Detect which cell encompasses the target text, then output its [X, Y] center coordinate. 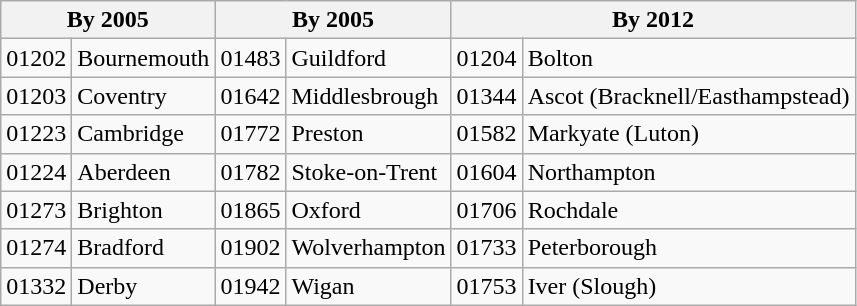
01753 [486, 286]
01224 [36, 172]
Rochdale [688, 210]
01772 [250, 134]
Brighton [144, 210]
Wolverhampton [368, 248]
Derby [144, 286]
Bolton [688, 58]
Bournemouth [144, 58]
01223 [36, 134]
01782 [250, 172]
Preston [368, 134]
01706 [486, 210]
Middlesbrough [368, 96]
Bradford [144, 248]
Ascot (Bracknell/Easthampstead) [688, 96]
Oxford [368, 210]
01604 [486, 172]
Markyate (Luton) [688, 134]
01204 [486, 58]
01582 [486, 134]
01344 [486, 96]
01274 [36, 248]
01202 [36, 58]
01642 [250, 96]
01273 [36, 210]
Cambridge [144, 134]
Coventry [144, 96]
01942 [250, 286]
Northampton [688, 172]
Wigan [368, 286]
Iver (Slough) [688, 286]
Guildford [368, 58]
Stoke-on-Trent [368, 172]
01203 [36, 96]
01733 [486, 248]
01483 [250, 58]
By 2012 [653, 20]
Peterborough [688, 248]
01902 [250, 248]
01865 [250, 210]
01332 [36, 286]
Aberdeen [144, 172]
